From the cell containing the given text, extract its center point as (X, Y) coordinate. 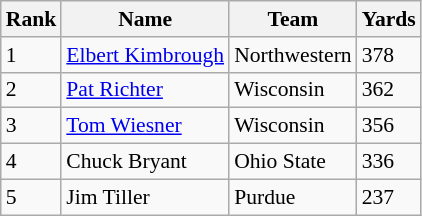
4 (32, 162)
Northwestern (293, 55)
237 (389, 197)
Name (145, 19)
356 (389, 126)
2 (32, 90)
5 (32, 197)
336 (389, 162)
Jim Tiller (145, 197)
Purdue (293, 197)
Chuck Bryant (145, 162)
Tom Wiesner (145, 126)
Pat Richter (145, 90)
Team (293, 19)
362 (389, 90)
3 (32, 126)
Yards (389, 19)
Ohio State (293, 162)
Elbert Kimbrough (145, 55)
1 (32, 55)
Rank (32, 19)
378 (389, 55)
